Locate the cell with the specified text and output its (x, y) center coordinate. 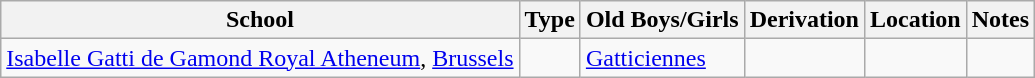
Type (550, 20)
School (260, 20)
Notes (1000, 20)
Location (915, 20)
Isabelle Gatti de Gamond Royal Atheneum, Brussels (260, 58)
Derivation (804, 20)
Gatticiennes (662, 58)
Old Boys/Girls (662, 20)
